Search for the cell housing the specified text and yield its (X, Y) center coordinate. 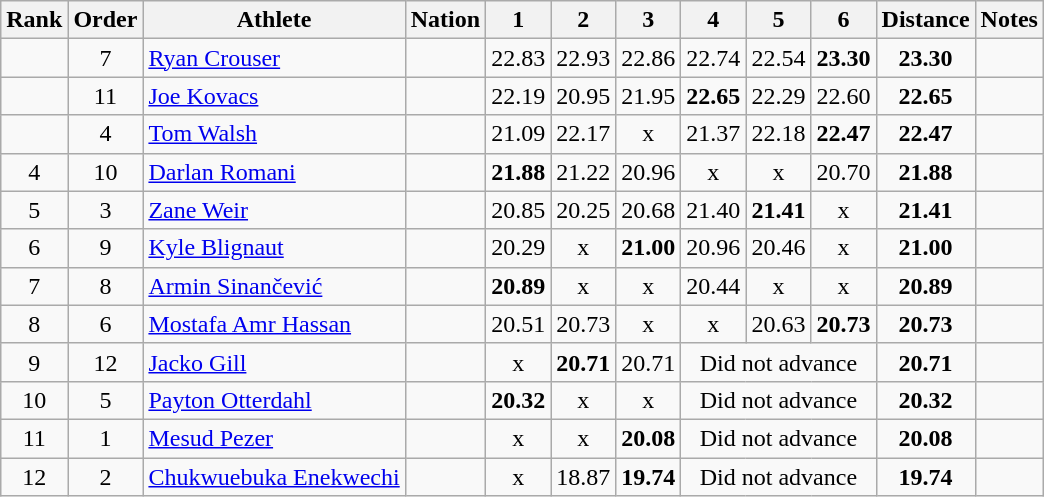
22.83 (518, 58)
Ryan Crouser (274, 58)
Armin Sinančević (274, 286)
22.54 (778, 58)
Payton Otterdahl (274, 400)
20.85 (518, 210)
Athlete (274, 20)
Kyle Blignaut (274, 248)
22.19 (518, 96)
20.51 (518, 324)
22.17 (584, 134)
Rank (34, 20)
21.40 (714, 210)
Joe Kovacs (274, 96)
Jacko Gill (274, 362)
20.44 (714, 286)
20.70 (844, 172)
Notes (1009, 20)
21.37 (714, 134)
Chukwuebuka Enekwechi (274, 477)
21.09 (518, 134)
22.60 (844, 96)
Tom Walsh (274, 134)
21.95 (648, 96)
Mesud Pezer (274, 438)
20.63 (778, 324)
21.22 (584, 172)
Nation (445, 20)
Zane Weir (274, 210)
22.86 (648, 58)
Order (106, 20)
22.18 (778, 134)
Distance (926, 20)
22.93 (584, 58)
Mostafa Amr Hassan (274, 324)
Darlan Romani (274, 172)
20.68 (648, 210)
22.74 (714, 58)
18.87 (584, 477)
20.25 (584, 210)
20.46 (778, 248)
22.29 (778, 96)
20.95 (584, 96)
20.29 (518, 248)
